Scan for the cell matching the given text and deliver its [X, Y] coordinate at center. 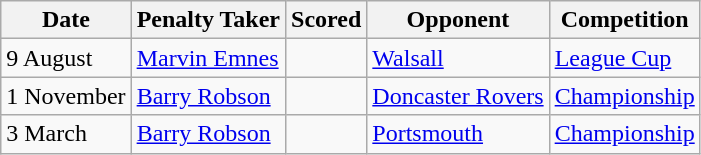
Walsall [458, 58]
Doncaster Rovers [458, 96]
Marvin Emnes [208, 58]
League Cup [624, 58]
Portsmouth [458, 134]
1 November [66, 96]
3 March [66, 134]
Scored [326, 20]
9 August [66, 58]
Penalty Taker [208, 20]
Opponent [458, 20]
Competition [624, 20]
Date [66, 20]
